Search for the cell housing the specified text and yield its [X, Y] center coordinate. 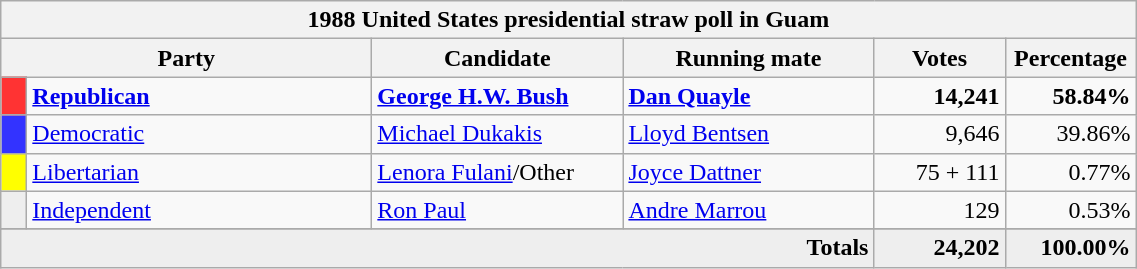
Votes [940, 58]
Party [186, 58]
Totals [438, 248]
Ron Paul [498, 210]
1988 United States presidential straw poll in Guam [568, 20]
Libertarian [200, 172]
0.77% [1070, 172]
100.00% [1070, 248]
0.53% [1070, 210]
Dan Quayle [748, 96]
Percentage [1070, 58]
39.86% [1070, 134]
9,646 [940, 134]
Independent [200, 210]
Michael Dukakis [498, 134]
Lenora Fulani/Other [498, 172]
Running mate [748, 58]
58.84% [1070, 96]
14,241 [940, 96]
Candidate [498, 58]
75 + 111 [940, 172]
Lloyd Bentsen [748, 134]
Joyce Dattner [748, 172]
George H.W. Bush [498, 96]
Democratic [200, 134]
Republican [200, 96]
129 [940, 210]
24,202 [940, 248]
Andre Marrou [748, 210]
